Return [X, Y] of the center of cell containing provided text 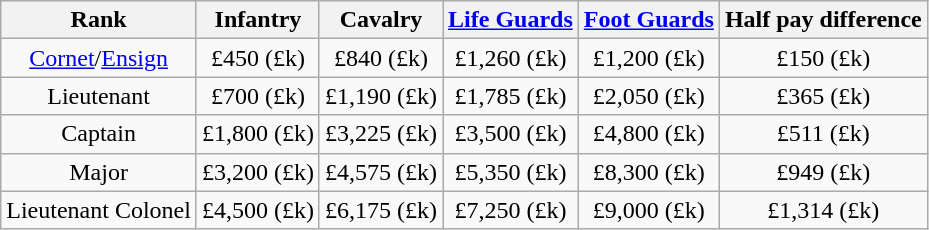
Infantry [258, 20]
£840 (£k) [380, 58]
Captain [99, 134]
Cornet/Ensign [99, 58]
£7,250 (£k) [511, 210]
Life Guards [511, 20]
£6,175 (£k) [380, 210]
£949 (£k) [823, 172]
£1,260 (£k) [511, 58]
£3,500 (£k) [511, 134]
Lieutenant [99, 96]
£2,050 (£k) [648, 96]
Major [99, 172]
£5,350 (£k) [511, 172]
£1,200 (£k) [648, 58]
£450 (£k) [258, 58]
£511 (£k) [823, 134]
Half pay difference [823, 20]
£1,190 (£k) [380, 96]
£4,800 (£k) [648, 134]
£1,785 (£k) [511, 96]
£150 (£k) [823, 58]
£365 (£k) [823, 96]
Rank [99, 20]
Lieutenant Colonel [99, 210]
£1,800 (£k) [258, 134]
£9,000 (£k) [648, 210]
Foot Guards [648, 20]
£4,575 (£k) [380, 172]
£4,500 (£k) [258, 210]
£3,225 (£k) [380, 134]
£1,314 (£k) [823, 210]
£8,300 (£k) [648, 172]
£3,200 (£k) [258, 172]
£700 (£k) [258, 96]
Cavalry [380, 20]
